Capture the cell that displays the provided text and extract its (X, Y) central coordinate. 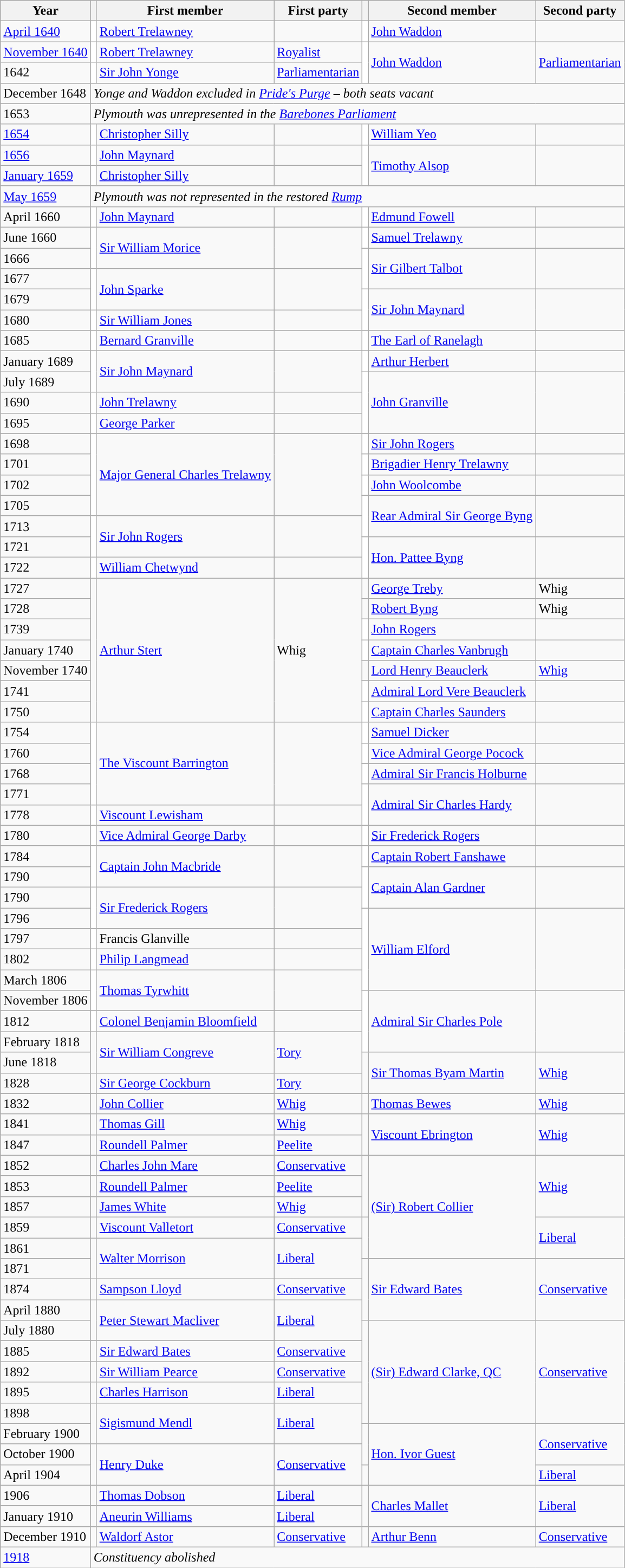
1654 (45, 134)
Admiral Sir Charles Hardy (452, 805)
John Sparke (185, 289)
Arthur Stert (185, 650)
December 1910 (45, 1537)
May 1659 (45, 196)
Edmund Fowell (452, 217)
First party (318, 11)
William Chetwynd (185, 567)
1847 (45, 1145)
1892 (45, 1372)
1784 (45, 856)
1832 (45, 1104)
Sir George Cockburn (185, 1083)
Year (45, 11)
1796 (45, 918)
1750 (45, 712)
Vice Admiral George Darby (185, 835)
William Elford (452, 949)
Samuel Trelawny (452, 237)
Peter Stewart Macliver (185, 1320)
Charles Mallet (452, 1506)
Admiral Lord Vere Beauclerk (452, 691)
Francis Glanville (185, 939)
The Earl of Ranelagh (452, 341)
November 1740 (45, 671)
Charles John Mare (185, 1165)
Admiral Sir Francis Holburne (452, 774)
Thomas Dobson (185, 1495)
1861 (45, 1248)
1797 (45, 939)
Second party (580, 11)
1852 (45, 1165)
April 1640 (45, 31)
Colonel Benjamin Bloomfield (185, 1021)
July 1880 (45, 1331)
Sir Gilbert Talbot (452, 269)
George Treby (452, 588)
Sir John Yonge (185, 73)
John Granville (452, 403)
1685 (45, 341)
Waldorf Astor (185, 1537)
1702 (45, 485)
1727 (45, 588)
Plymouth was not represented in the restored Rump (357, 196)
Sir William Jones (185, 320)
Sir William Morice (185, 248)
1739 (45, 630)
Hon. Pattee Byng (452, 557)
1713 (45, 526)
Royalist (318, 52)
April 1904 (45, 1475)
1906 (45, 1495)
Thomas Bewes (452, 1104)
June 1660 (45, 237)
Arthur Benn (452, 1537)
Captain Alan Gardner (452, 887)
January 1740 (45, 650)
Timothy Alsop (452, 165)
1771 (45, 794)
First member (185, 11)
John Trelawny (185, 403)
Walter Morrison (185, 1258)
1841 (45, 1124)
1874 (45, 1290)
January 1659 (45, 176)
February 1818 (45, 1042)
Thomas Gill (185, 1124)
1701 (45, 464)
1871 (45, 1269)
1705 (45, 506)
November 1640 (45, 52)
1857 (45, 1207)
James White (185, 1207)
1695 (45, 423)
1642 (45, 73)
Viscount Valletort (185, 1227)
January 1689 (45, 361)
1680 (45, 320)
Robert Byng (452, 609)
Philip Langmead (185, 960)
Captain Charles Vanbrugh (452, 650)
John Rogers (452, 630)
Vice Admiral George Pocock (452, 753)
1666 (45, 258)
Viscount Ebrington (452, 1135)
(Sir) Edward Clarke, QC (452, 1372)
1653 (45, 114)
March 1806 (45, 980)
1898 (45, 1413)
February 1900 (45, 1434)
Henry Duke (185, 1465)
January 1910 (45, 1516)
John Collier (185, 1104)
Captain Robert Fanshawe (452, 856)
Samuel Dicker (452, 733)
1698 (45, 444)
Charles Harrison (185, 1392)
Sampson Lloyd (185, 1290)
April 1660 (45, 217)
Sigismund Mendl (185, 1423)
Brigadier Henry Trelawny (452, 464)
1918 (45, 1557)
1885 (45, 1351)
1895 (45, 1392)
1812 (45, 1021)
1754 (45, 733)
Viscount Lewisham (185, 815)
1778 (45, 815)
The Viscount Barrington (185, 763)
Major General Charles Trelawny (185, 475)
1780 (45, 835)
June 1818 (45, 1062)
1853 (45, 1186)
1656 (45, 155)
1690 (45, 403)
Sir Thomas Byam Martin (452, 1073)
April 1880 (45, 1310)
November 1806 (45, 1001)
Plymouth was unrepresented in the Barebones Parliament (357, 114)
1677 (45, 279)
Constituency abolished (357, 1557)
William Yeo (452, 134)
1728 (45, 609)
Sir William Congreve (185, 1052)
1679 (45, 300)
Thomas Tyrwhitt (185, 990)
1859 (45, 1227)
Aneurin Williams (185, 1516)
Captain John Macbride (185, 866)
Hon. Ivor Guest (452, 1454)
Lord Henry Beauclerk (452, 671)
Arthur Herbert (452, 361)
1768 (45, 774)
December 1648 (45, 93)
1760 (45, 753)
Captain Charles Saunders (452, 712)
October 1900 (45, 1454)
George Parker (185, 423)
Rear Admiral Sir George Byng (452, 516)
1721 (45, 547)
Admiral Sir Charles Pole (452, 1021)
Second member (452, 11)
1722 (45, 567)
1802 (45, 960)
July 1689 (45, 382)
Yonge and Waddon excluded in Pride's Purge – both seats vacant (357, 93)
John Woolcombe (452, 485)
Sir William Pearce (185, 1372)
1828 (45, 1083)
(Sir) Robert Collier (452, 1207)
Bernard Granville (185, 341)
1741 (45, 691)
